Pinpoint the cell where the given text exists, returning its (X, Y) midpoint coordinate. 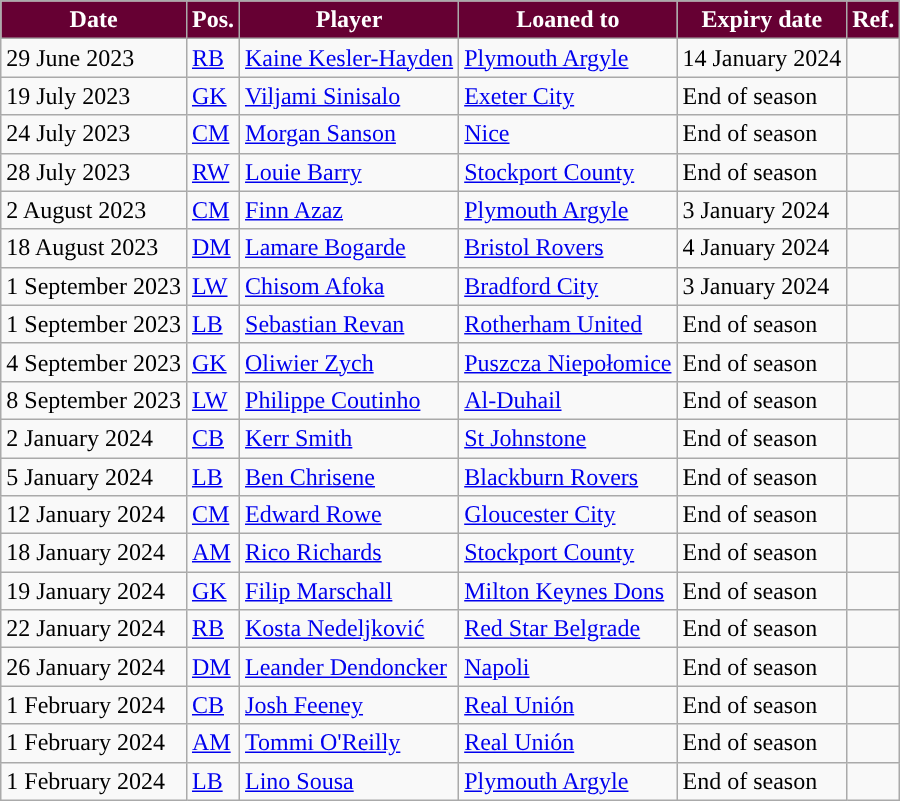
18 August 2023 (94, 248)
Kaine Kesler-Hayden (350, 58)
29 June 2023 (94, 58)
Edward Rowe (350, 515)
Tommi O'Reilly (350, 743)
2 August 2023 (94, 210)
St Johnstone (568, 438)
Milton Keynes Dons (568, 591)
Lamare Bogarde (350, 248)
Kosta Nedeljković (350, 629)
Finn Azaz (350, 210)
Date (94, 20)
14 January 2024 (762, 58)
Expiry date (762, 20)
Chisom Afoka (350, 286)
2 January 2024 (94, 438)
Gloucester City (568, 515)
RW (212, 172)
Viljami Sinisalo (350, 96)
Pos. (212, 20)
Bradford City (568, 286)
26 January 2024 (94, 667)
Ref. (874, 20)
Exeter City (568, 96)
Lino Sousa (350, 781)
12 January 2024 (94, 515)
5 January 2024 (94, 477)
4 January 2024 (762, 248)
Rico Richards (350, 553)
Rotherham United (568, 324)
28 July 2023 (94, 172)
Kerr Smith (350, 438)
Sebastian Revan (350, 324)
Red Star Belgrade (568, 629)
Blackburn Rovers (568, 477)
Nice (568, 134)
Napoli (568, 667)
Philippe Coutinho (350, 400)
24 July 2023 (94, 134)
Leander Dendoncker (350, 667)
Louie Barry (350, 172)
Morgan Sanson (350, 134)
Loaned to (568, 20)
Al-Duhail (568, 400)
19 July 2023 (94, 96)
Oliwier Zych (350, 362)
4 September 2023 (94, 362)
Puszcza Niepołomice (568, 362)
Ben Chrisene (350, 477)
18 January 2024 (94, 553)
Filip Marschall (350, 591)
19 January 2024 (94, 591)
8 September 2023 (94, 400)
Player (350, 20)
22 January 2024 (94, 629)
Bristol Rovers (568, 248)
Josh Feeney (350, 705)
